Return (x, y) of the center of cell containing provided text 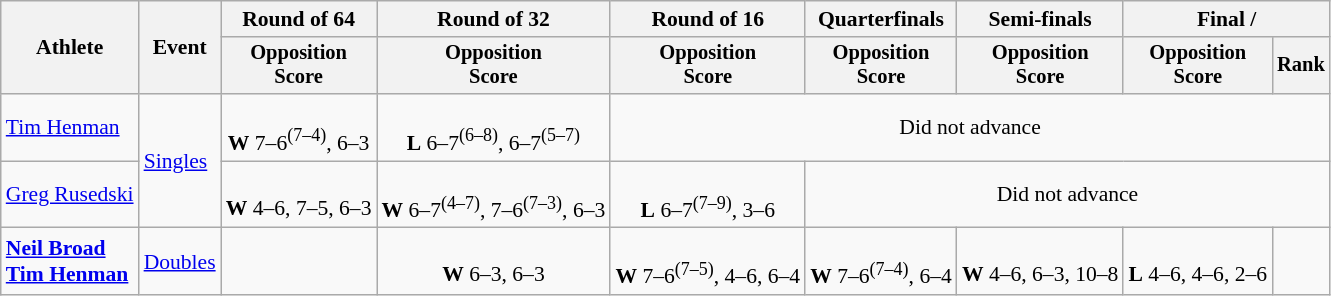
Quarterfinals (881, 19)
Greg Rusedski (70, 194)
Round of 32 (493, 19)
W 7–6(7–4), 6–4 (881, 262)
Tim Henman (70, 128)
L 6–7(7–9), 3–6 (708, 194)
Final / (1226, 19)
L 4–6, 4–6, 2–6 (1198, 262)
W 4–6, 7–5, 6–3 (299, 194)
Event (180, 48)
W 6–7(4–7), 7–6(7–3), 6–3 (493, 194)
W 6–3, 6–3 (493, 262)
W 7–6(7–4), 6–3 (299, 128)
W 4–6, 6–3, 10–8 (1040, 262)
W 7–6(7–5), 4–6, 6–4 (708, 262)
Athlete (70, 48)
Round of 64 (299, 19)
Neil BroadTim Henman (70, 262)
Round of 16 (708, 19)
Singles (180, 161)
Doubles (180, 262)
Semi-finals (1040, 19)
Rank (1301, 66)
L 6–7(6–8), 6–7(5–7) (493, 128)
